Search for the cell housing the specified text and yield its (x, y) center coordinate. 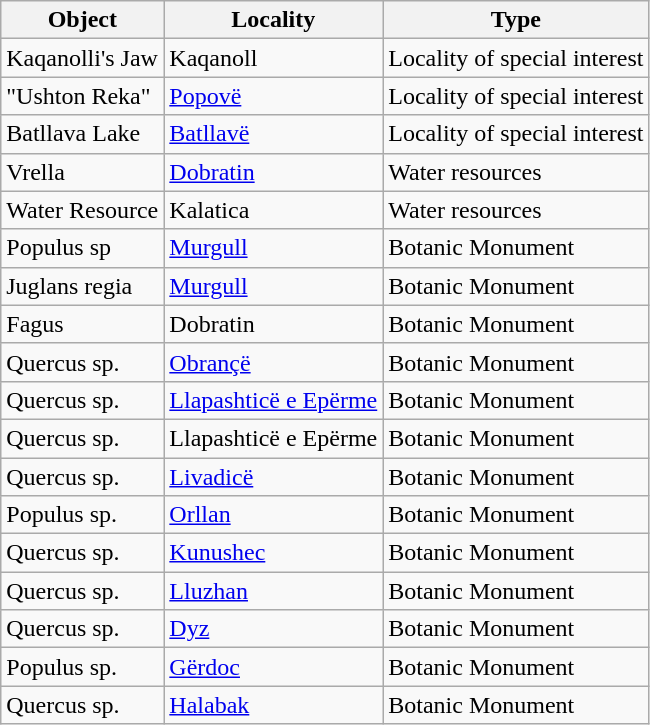
Batllavë (274, 134)
Juglans regia (82, 286)
Batllava Lake (82, 134)
Popovë (274, 96)
Kunushec (274, 553)
Kaqanolli's Jaw (82, 58)
Lluzhan (274, 591)
Vrella (82, 172)
Water Resource (82, 210)
Object (82, 20)
Type (516, 20)
Orllan (274, 515)
Fagus (82, 324)
Populus sp (82, 248)
Livadicë (274, 477)
"Ushton Reka" (82, 96)
Obrançë (274, 362)
Kalatica (274, 210)
Kaqanoll (274, 58)
Locality (274, 20)
Halabak (274, 705)
Gërdoc (274, 667)
Dyz (274, 629)
